Scan for the cell matching the given text and deliver its (x, y) coordinate at center. 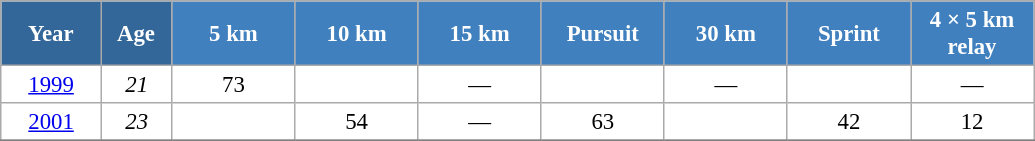
21 (136, 85)
15 km (480, 34)
63 (602, 122)
5 km (234, 34)
Age (136, 34)
Pursuit (602, 34)
1999 (52, 85)
42 (848, 122)
73 (234, 85)
10 km (356, 34)
2001 (52, 122)
30 km (726, 34)
12 (972, 122)
54 (356, 122)
23 (136, 122)
4 × 5 km relay (972, 34)
Year (52, 34)
Sprint (848, 34)
